Extract the (x, y) coordinate from the center of the cell holding the provided text.  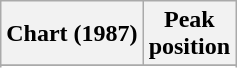
Peakposition (189, 34)
Chart (1987) (72, 34)
